For the text-containing cell, return its midpoint in [x, y] coordinate format. 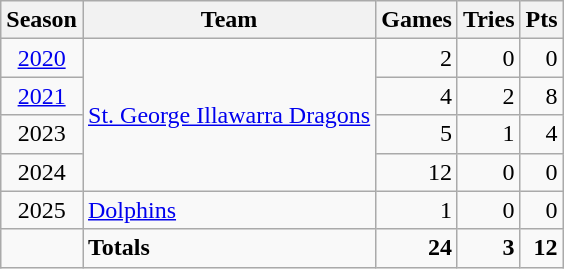
8 [542, 96]
24 [417, 248]
Dolphins [228, 210]
5 [417, 134]
2024 [42, 172]
3 [488, 248]
2021 [42, 96]
Totals [228, 248]
St. George Illawarra Dragons [228, 115]
2020 [42, 58]
2023 [42, 134]
Games [417, 20]
2025 [42, 210]
Pts [542, 20]
Tries [488, 20]
Season [42, 20]
Team [228, 20]
